Return the [X, Y] coordinate for the center point of the cell that contains the specified text.  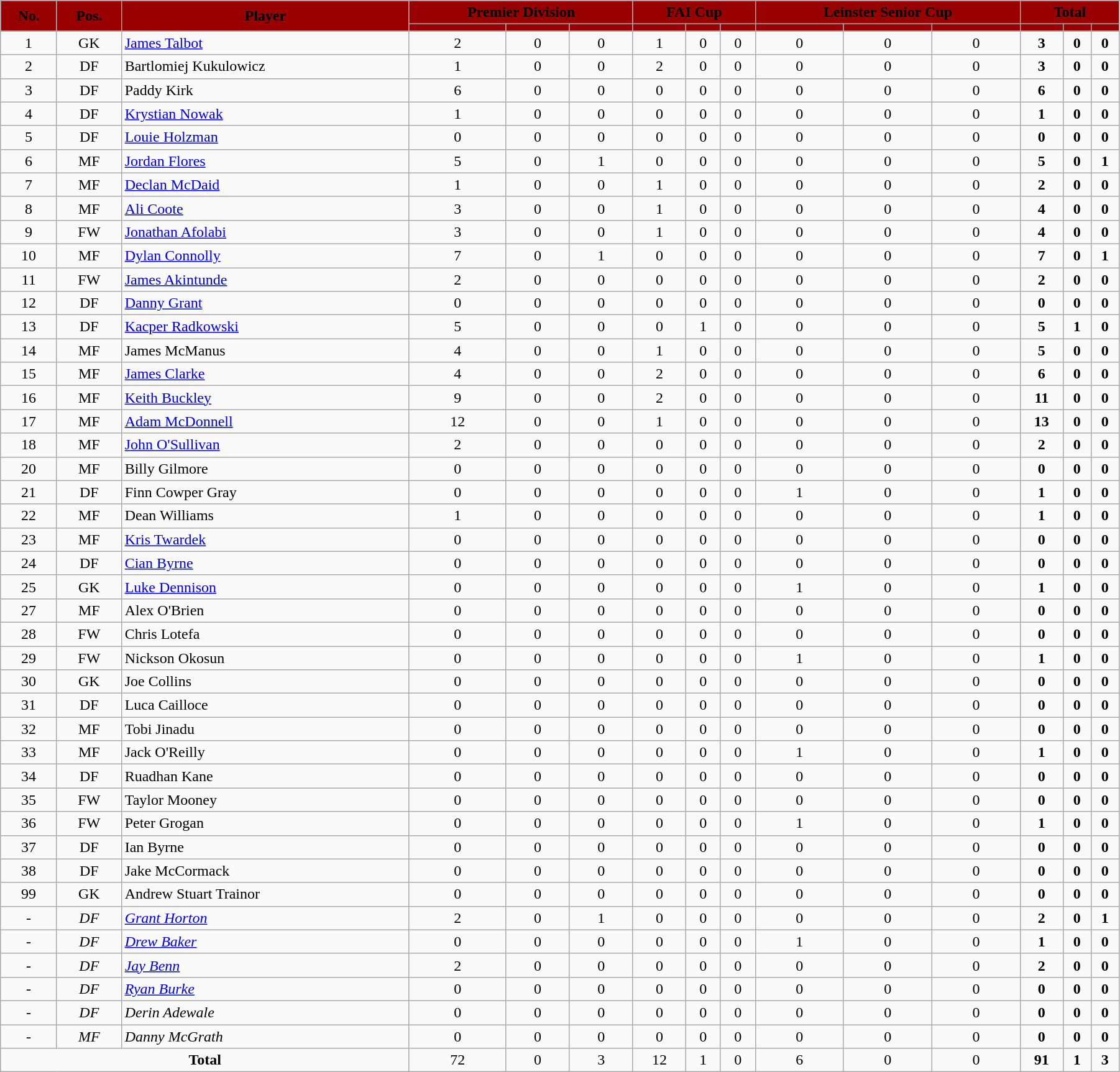
Taylor Mooney [265, 800]
Krystian Nowak [265, 114]
Jay Benn [265, 965]
Grant Horton [265, 918]
Premier Division [521, 12]
Chris Lotefa [265, 634]
17 [29, 421]
Pos. [89, 16]
36 [29, 823]
Dylan Connolly [265, 255]
FAI Cup [694, 12]
31 [29, 705]
16 [29, 398]
Danny Grant [265, 303]
14 [29, 350]
Billy Gilmore [265, 469]
Leinster Senior Cup [888, 12]
Paddy Kirk [265, 90]
Luca Cailloce [265, 705]
Andrew Stuart Trainor [265, 894]
Jordan Flores [265, 161]
Dean Williams [265, 516]
18 [29, 445]
27 [29, 610]
Finn Cowper Gray [265, 492]
Keith Buckley [265, 398]
32 [29, 729]
99 [29, 894]
James Clarke [265, 374]
Bartlomiej Kukulowicz [265, 66]
Kacper Radkowski [265, 327]
72 [457, 1060]
No. [29, 16]
23 [29, 539]
20 [29, 469]
Ian Byrne [265, 847]
James McManus [265, 350]
Kris Twardek [265, 539]
Declan McDaid [265, 185]
91 [1042, 1060]
33 [29, 753]
38 [29, 871]
Cian Byrne [265, 563]
John O'Sullivan [265, 445]
Jonathan Afolabi [265, 232]
Joe Collins [265, 682]
Ryan Burke [265, 989]
24 [29, 563]
8 [29, 208]
Nickson Okosun [265, 658]
34 [29, 776]
Drew Baker [265, 941]
30 [29, 682]
Ali Coote [265, 208]
Adam McDonnell [265, 421]
Tobi Jinadu [265, 729]
28 [29, 634]
Player [265, 16]
Ruadhan Kane [265, 776]
22 [29, 516]
29 [29, 658]
Louie Holzman [265, 137]
21 [29, 492]
Peter Grogan [265, 823]
Luke Dennison [265, 587]
Derin Adewale [265, 1012]
James Akintunde [265, 279]
15 [29, 374]
Jack O'Reilly [265, 753]
Danny McGrath [265, 1036]
James Talbot [265, 43]
10 [29, 255]
37 [29, 847]
Alex O'Brien [265, 610]
25 [29, 587]
Jake McCormack [265, 871]
35 [29, 800]
